Output the [X, Y] coordinate of the center of the cell containing the given text.  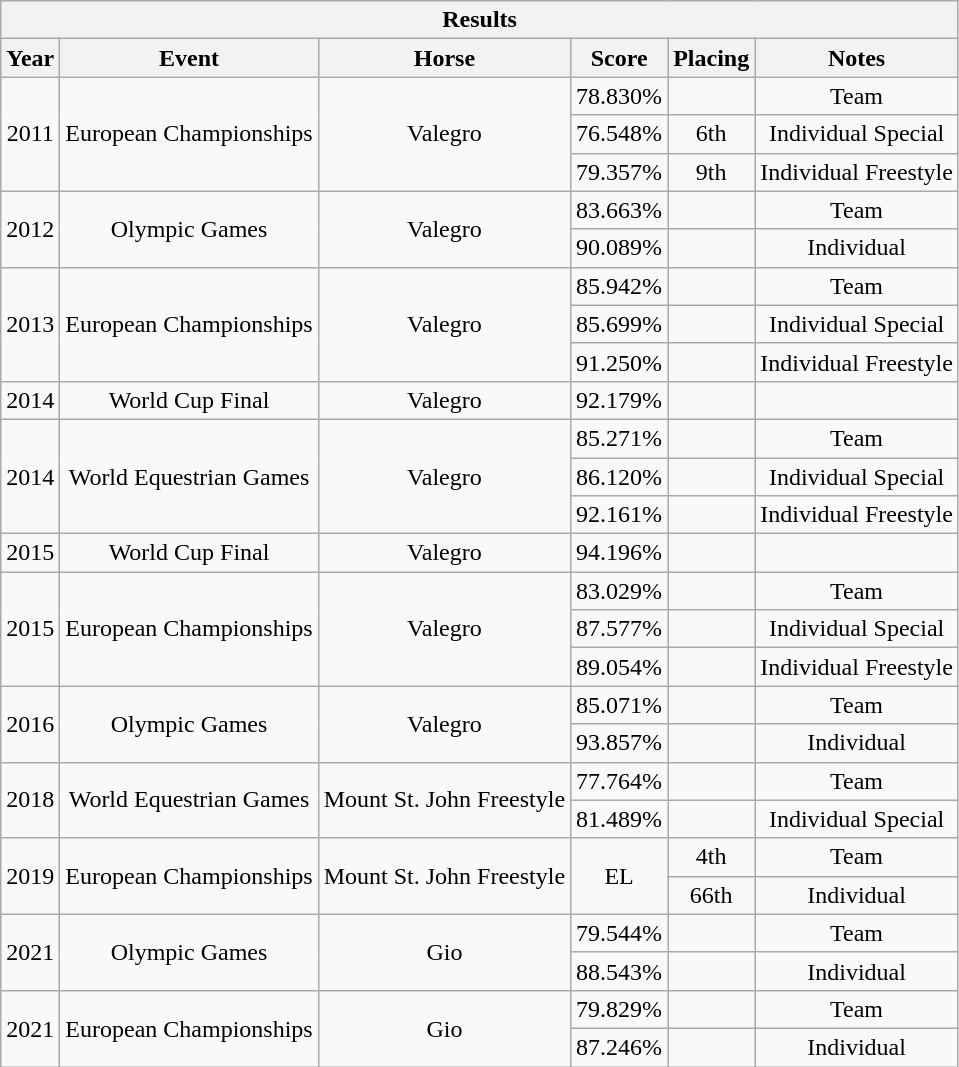
83.663% [620, 210]
2019 [30, 876]
77.764% [620, 781]
85.942% [620, 286]
92.179% [620, 400]
85.071% [620, 705]
76.548% [620, 134]
92.161% [620, 515]
81.489% [620, 819]
86.120% [620, 477]
Results [480, 20]
2013 [30, 324]
2012 [30, 229]
9th [712, 172]
87.577% [620, 629]
Year [30, 58]
79.544% [620, 933]
91.250% [620, 362]
2018 [30, 800]
Event [189, 58]
Horse [444, 58]
88.543% [620, 971]
87.246% [620, 1047]
94.196% [620, 553]
Notes [857, 58]
93.857% [620, 743]
79.357% [620, 172]
EL [620, 876]
6th [712, 134]
Score [620, 58]
Placing [712, 58]
66th [712, 895]
4th [712, 857]
79.829% [620, 1009]
83.029% [620, 591]
89.054% [620, 667]
90.089% [620, 248]
85.699% [620, 324]
85.271% [620, 438]
2016 [30, 724]
2011 [30, 134]
78.830% [620, 96]
